Search for the cell housing the specified text and yield its [X, Y] center coordinate. 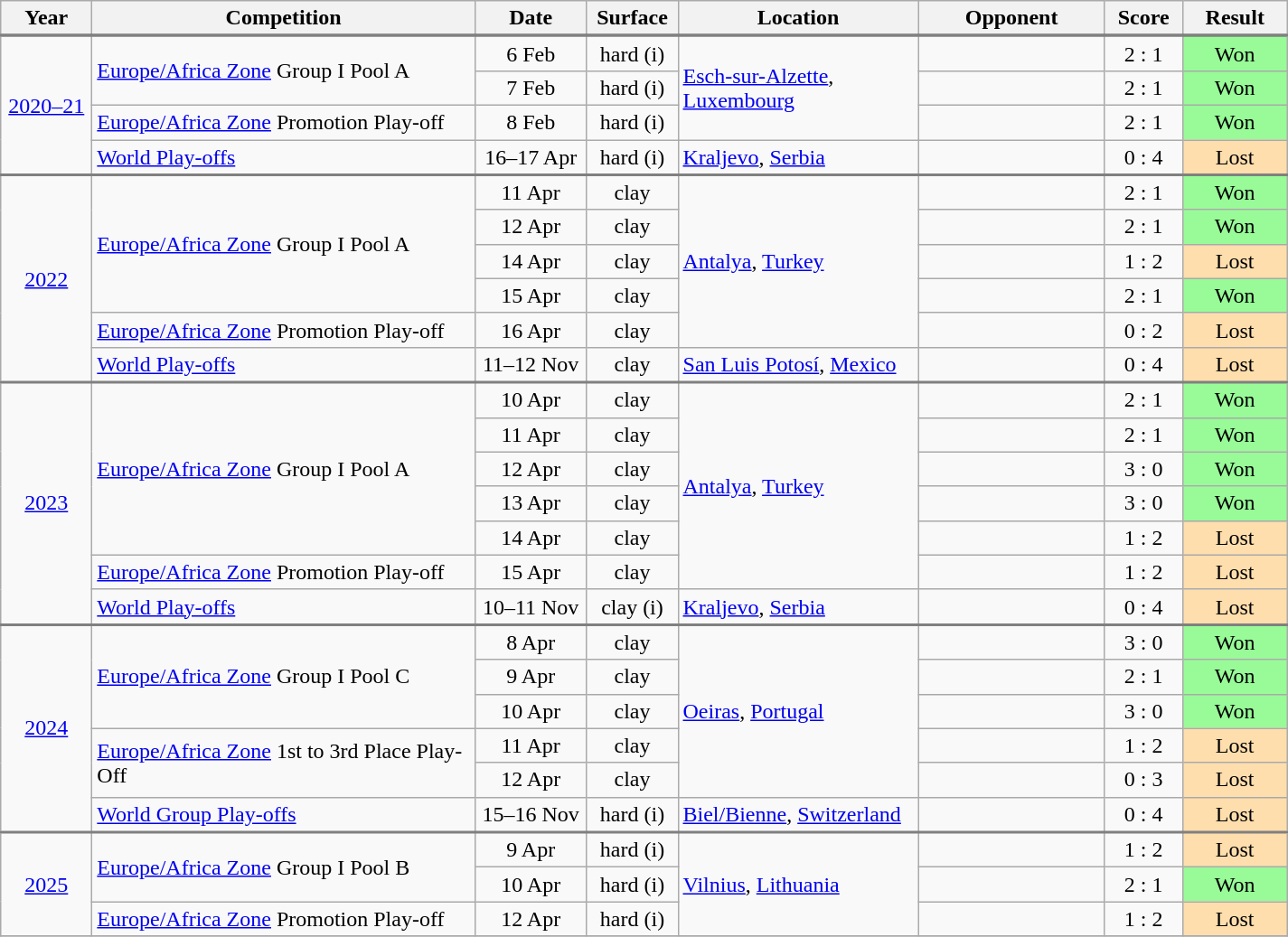
clay (i) [633, 607]
8 Apr [531, 642]
Opponent [1011, 18]
World Group Play-offs [284, 815]
2020–21 [47, 106]
2023 [47, 503]
Competition [284, 18]
7 Feb [531, 88]
13 Apr [531, 503]
Date [531, 18]
Location [798, 18]
Score [1143, 18]
Result [1235, 18]
San Luis Potosí, Mexico [798, 365]
6 Feb [531, 54]
Vilnius, Lithuania [798, 884]
Biel/Bienne, Switzerland [798, 815]
Year [47, 18]
Europe/Africa Zone Group I Pool B [284, 867]
2025 [47, 884]
8 Feb [531, 122]
Surface [633, 18]
16 Apr [531, 330]
16–17 Apr [531, 157]
Europe/Africa Zone Group I Pool C [284, 676]
0 : 2 [1143, 330]
10–11 Nov [531, 607]
15–16 Nov [531, 815]
Esch-sur-Alzette, Luxembourg [798, 89]
0 : 3 [1143, 780]
2022 [47, 278]
2024 [47, 728]
Oeiras, Portugal [798, 710]
Europe/Africa Zone 1st to 3rd Place Play-Off [284, 763]
11–12 Nov [531, 365]
